Pinpoint the cell where the given text exists, returning its (X, Y) midpoint coordinate. 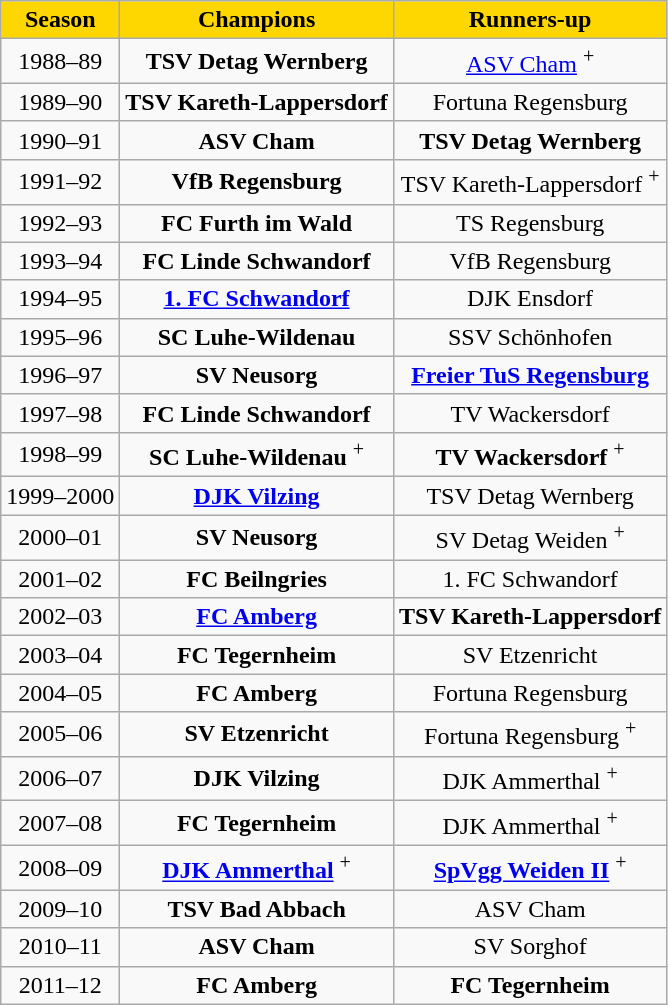
1996–97 (60, 375)
1991–92 (60, 182)
1999–2000 (60, 496)
1997–98 (60, 413)
1992–93 (60, 223)
1995–96 (60, 337)
2007–08 (60, 824)
1990–91 (60, 140)
Fortuna Regensburg + (530, 734)
2002–03 (60, 617)
FC Furth im Wald (257, 223)
2000–01 (60, 538)
2005–06 (60, 734)
Champions (257, 20)
SV Detag Weiden + (530, 538)
2008–09 (60, 868)
2011–12 (60, 985)
2001–02 (60, 579)
TV Wackersdorf (530, 413)
1988–89 (60, 62)
2004–05 (60, 693)
Season (60, 20)
TSV Kareth-Lappersdorf + (530, 182)
2009–10 (60, 909)
Runners-up (530, 20)
TSV Bad Abbach (257, 909)
SC Luhe-Wildenau (257, 337)
2003–04 (60, 655)
DJK Ensdorf (530, 299)
TS Regensburg (530, 223)
1998–99 (60, 454)
SpVgg Weiden II + (530, 868)
Freier TuS Regensburg (530, 375)
1994–95 (60, 299)
SC Luhe-Wildenau + (257, 454)
1993–94 (60, 261)
2010–11 (60, 947)
2006–07 (60, 778)
1989–90 (60, 102)
FC Beilngries (257, 579)
SV Sorghof (530, 947)
TV Wackersdorf + (530, 454)
ASV Cham + (530, 62)
SSV Schönhofen (530, 337)
